Detect which cell encompasses the target text, then output its [x, y] center coordinate. 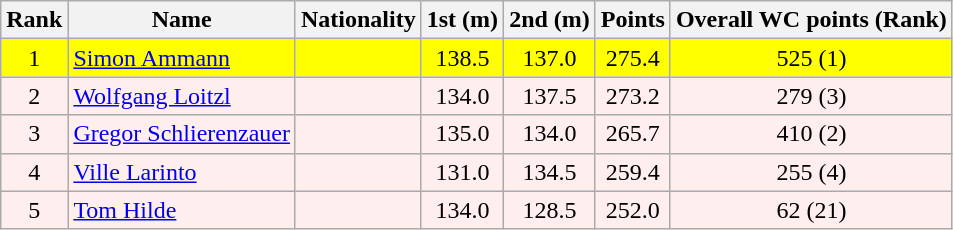
128.5 [550, 210]
Wolfgang Loitzl [182, 96]
275.4 [632, 58]
2 [34, 96]
4 [34, 172]
Overall WC points (Rank) [811, 20]
259.4 [632, 172]
279 (3) [811, 96]
Gregor Schlierenzauer [182, 134]
Name [182, 20]
1st (m) [462, 20]
62 (21) [811, 210]
255 (4) [811, 172]
265.7 [632, 134]
137.5 [550, 96]
Tom Hilde [182, 210]
Ville Larinto [182, 172]
3 [34, 134]
252.0 [632, 210]
410 (2) [811, 134]
138.5 [462, 58]
525 (1) [811, 58]
Simon Ammann [182, 58]
273.2 [632, 96]
134.5 [550, 172]
2nd (m) [550, 20]
5 [34, 210]
Rank [34, 20]
Points [632, 20]
131.0 [462, 172]
137.0 [550, 58]
135.0 [462, 134]
Nationality [358, 20]
1 [34, 58]
